Determine the [x, y] coordinate at the center of the cell enclosing the given text.  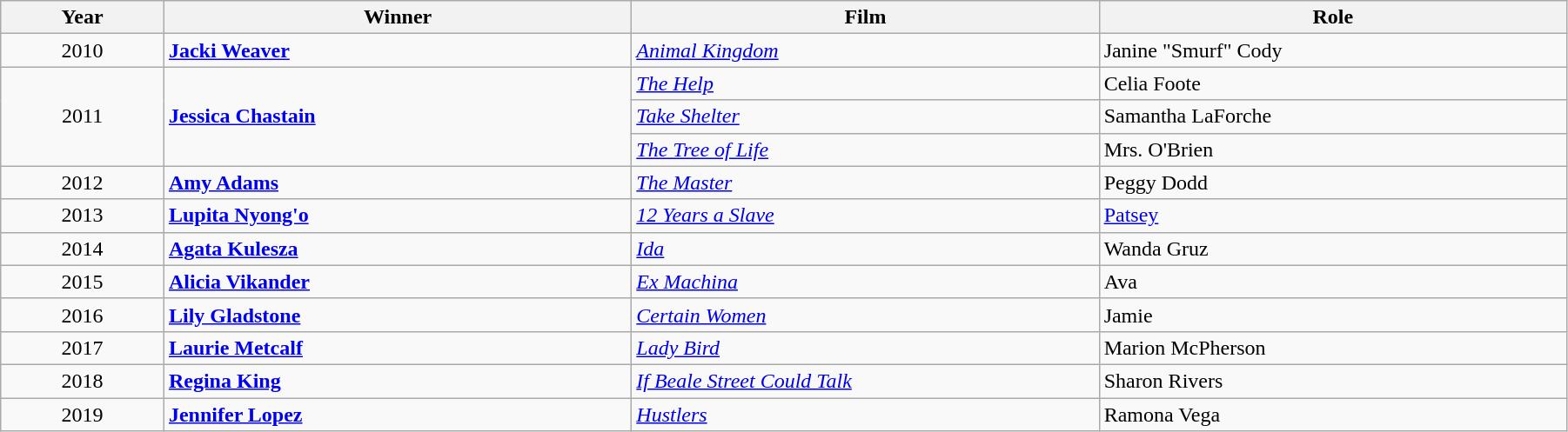
Ava [1333, 282]
Lady Bird [865, 348]
Animal Kingdom [865, 50]
The Master [865, 183]
2011 [83, 116]
Mrs. O'Brien [1333, 150]
Ramona Vega [1333, 415]
Film [865, 17]
Jessica Chastain [397, 116]
If Beale Street Could Talk [865, 381]
2018 [83, 381]
Lupita Nyong'o [397, 216]
Marion McPherson [1333, 348]
Amy Adams [397, 183]
2013 [83, 216]
2010 [83, 50]
The Tree of Life [865, 150]
Take Shelter [865, 116]
2015 [83, 282]
Janine "Smurf" Cody [1333, 50]
Celia Foote [1333, 83]
2019 [83, 415]
Jacki Weaver [397, 50]
Samantha LaForche [1333, 116]
Lily Gladstone [397, 315]
Year [83, 17]
Sharon Rivers [1333, 381]
Patsey [1333, 216]
12 Years a Slave [865, 216]
The Help [865, 83]
Jennifer Lopez [397, 415]
2016 [83, 315]
Agata Kulesza [397, 249]
Ex Machina [865, 282]
2012 [83, 183]
Regina King [397, 381]
Wanda Gruz [1333, 249]
Laurie Metcalf [397, 348]
Ida [865, 249]
Jamie [1333, 315]
Alicia Vikander [397, 282]
Peggy Dodd [1333, 183]
2014 [83, 249]
Certain Women [865, 315]
Hustlers [865, 415]
Role [1333, 17]
Winner [397, 17]
2017 [83, 348]
